From the cell containing the given text, extract its center point as (X, Y) coordinate. 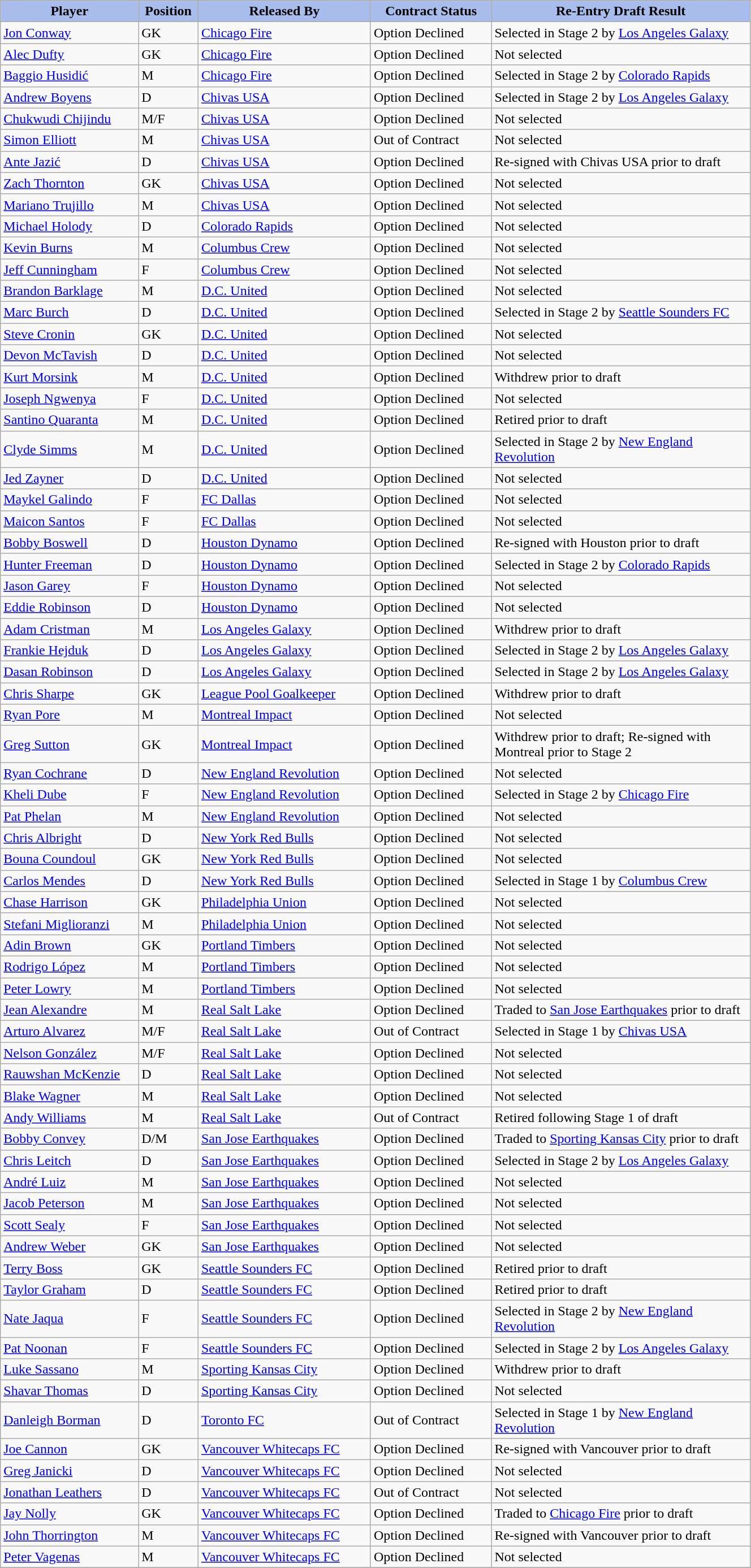
Withdrew prior to draft; Re-signed with Montreal prior to Stage 2 (621, 744)
Re-signed with Chivas USA prior to draft (621, 162)
Carlos Mendes (70, 881)
Hunter Freeman (70, 564)
Kevin Burns (70, 248)
Greg Sutton (70, 744)
Bobby Boswell (70, 543)
Brandon Barklage (70, 291)
Arturo Alvarez (70, 1032)
Kheli Dube (70, 795)
Steve Cronin (70, 334)
Santino Quaranta (70, 420)
Zach Thornton (70, 183)
Selected in Stage 1 by Chivas USA (621, 1032)
Chukwudi Chijindu (70, 119)
D/M (169, 1139)
Position (169, 11)
Player (70, 11)
Chase Harrison (70, 902)
Ante Jazić (70, 162)
Chris Sharpe (70, 694)
Joseph Ngwenya (70, 399)
Terry Boss (70, 1268)
Nate Jaqua (70, 1318)
John Thorrington (70, 1535)
Ryan Pore (70, 715)
Shavar Thomas (70, 1391)
Andrew Boyens (70, 97)
Eddie Robinson (70, 607)
Peter Lowry (70, 989)
Adam Cristman (70, 629)
Jay Nolly (70, 1514)
League Pool Goalkeeper (284, 694)
Traded to Sporting Kansas City prior to draft (621, 1139)
Jacob Peterson (70, 1203)
Mariano Trujillo (70, 205)
Retired following Stage 1 of draft (621, 1117)
Contract Status (431, 11)
Luke Sassano (70, 1370)
Andy Williams (70, 1117)
Peter Vagenas (70, 1557)
Adin Brown (70, 945)
Colorado Rapids (284, 226)
Traded to Chicago Fire prior to draft (621, 1514)
Maicon Santos (70, 521)
Rodrigo López (70, 967)
Bobby Convey (70, 1139)
Chris Albright (70, 838)
Clyde Simms (70, 449)
Maykel Galindo (70, 500)
Blake Wagner (70, 1096)
Selected in Stage 1 by New England Revolution (621, 1420)
Selected in Stage 2 by Chicago Fire (621, 795)
Simon Elliott (70, 140)
Ryan Cochrane (70, 773)
Selected in Stage 2 by Seattle Sounders FC (621, 313)
Rauwshan McKenzie (70, 1075)
Frankie Hejduk (70, 651)
Marc Burch (70, 313)
Dasan Robinson (70, 672)
André Luiz (70, 1182)
Pat Noonan (70, 1348)
Jed Zayner (70, 478)
Selected in Stage 1 by Columbus Crew (621, 881)
Devon McTavish (70, 356)
Andrew Weber (70, 1246)
Danleigh Borman (70, 1420)
Chris Leitch (70, 1160)
Jonathan Leathers (70, 1492)
Jean Alexandre (70, 1010)
Joe Cannon (70, 1449)
Nelson González (70, 1053)
Jon Conway (70, 33)
Pat Phelan (70, 816)
Stefani Miglioranzi (70, 924)
Bouna Coundoul (70, 859)
Jeff Cunningham (70, 270)
Traded to San Jose Earthquakes prior to draft (621, 1010)
Scott Sealy (70, 1225)
Toronto FC (284, 1420)
Released By (284, 11)
Kurt Morsink (70, 377)
Re-signed with Houston prior to draft (621, 543)
Taylor Graham (70, 1289)
Alec Dufty (70, 54)
Jason Garey (70, 586)
Re-Entry Draft Result (621, 11)
Michael Holody (70, 226)
Baggio Husidić (70, 76)
Greg Janicki (70, 1471)
